Find where the given text appears and provide that cell's center as [x, y] coordinate. 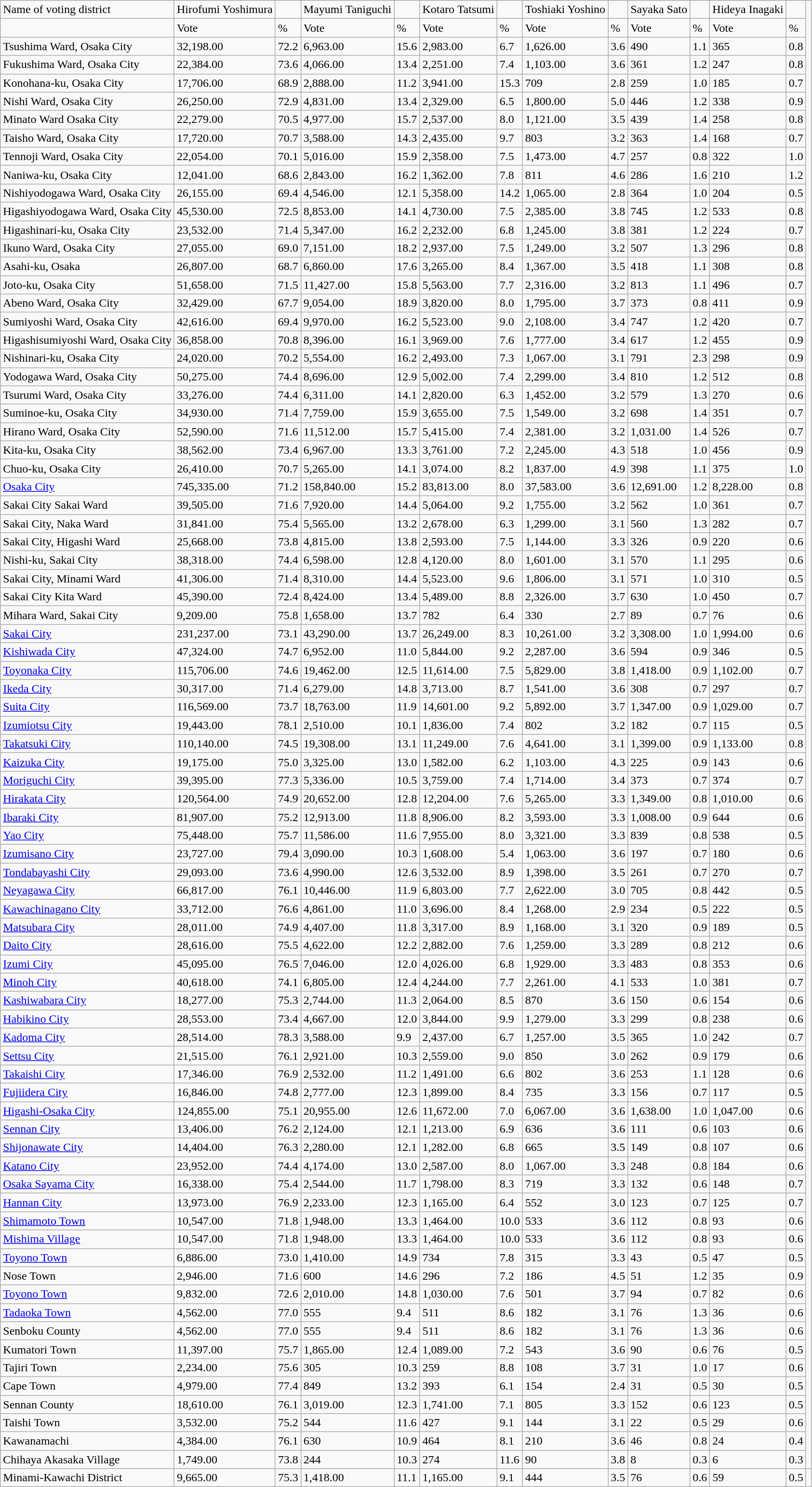
560 [659, 523]
3,321.00 [565, 836]
128 [748, 1074]
45,095.00 [225, 964]
17,706.00 [225, 83]
2,381.00 [565, 432]
39,505.00 [225, 505]
1,777.00 [565, 340]
1,213.00 [458, 1129]
75.5 [288, 946]
16.1 [407, 340]
2,882.00 [458, 946]
2,251.00 [458, 65]
22,054.00 [225, 156]
14,601.00 [458, 707]
1,806.00 [565, 579]
464 [458, 1441]
3,019.00 [347, 1405]
Neyagawa City [88, 891]
2,493.00 [458, 358]
2,280.00 [347, 1148]
305 [347, 1367]
1,608.00 [458, 854]
1,010.00 [748, 798]
6.2 [510, 762]
4,546.00 [347, 193]
5,892.00 [565, 707]
Joto-ku, Osaka City [88, 285]
4,622.00 [347, 946]
870 [565, 1000]
66,817.00 [225, 891]
705 [659, 891]
507 [659, 248]
72.9 [288, 101]
149 [659, 1148]
444 [565, 1478]
120,564.00 [225, 798]
5,064.00 [458, 505]
103 [748, 1129]
158,840.00 [347, 487]
4,730.00 [458, 211]
Kawachinagano City [88, 909]
490 [659, 46]
72.2 [288, 46]
7,759.00 [347, 413]
143 [748, 762]
1,798.00 [458, 1184]
1,168.00 [565, 927]
1,398.00 [565, 872]
9,832.00 [225, 1294]
1,102.00 [748, 670]
1,491.00 [458, 1074]
Higashi-Osaka City [88, 1110]
23,532.00 [225, 230]
2,329.00 [458, 101]
75,448.00 [225, 836]
72.5 [288, 211]
322 [748, 156]
1,541.00 [565, 689]
Sakai City, Minami Ward [88, 579]
94 [659, 1294]
734 [458, 1257]
17.6 [407, 267]
2,358.00 [458, 156]
12,691.00 [659, 487]
71.2 [288, 487]
483 [659, 964]
1,452.00 [565, 395]
6,311.00 [347, 395]
9.6 [510, 579]
Daito City [88, 946]
1,047.00 [748, 1110]
745,335.00 [225, 487]
6,067.00 [565, 1110]
7.0 [510, 1110]
3,759.00 [458, 780]
544 [347, 1423]
Sakai City, Naka Ward [88, 523]
297 [748, 689]
15.8 [407, 285]
17,720.00 [225, 138]
23,952.00 [225, 1166]
10,446.00 [347, 891]
1,347.00 [659, 707]
32,198.00 [225, 46]
257 [659, 156]
709 [565, 83]
234 [659, 909]
2,385.00 [565, 211]
665 [565, 1148]
579 [659, 395]
3,265.00 [458, 267]
51 [659, 1276]
74.5 [288, 743]
1,549.00 [565, 413]
132 [659, 1184]
1,008.00 [659, 817]
8.7 [510, 689]
Sayaka Sato [659, 10]
Kishiwada City [88, 652]
282 [748, 523]
35 [748, 1276]
9,665.00 [225, 1478]
13,973.00 [225, 1203]
39,395.00 [225, 780]
1,755.00 [565, 505]
125 [748, 1203]
11,512.00 [347, 432]
Izumisano City [88, 854]
1,410.00 [347, 1257]
1,795.00 [565, 303]
295 [748, 560]
353 [748, 964]
9,970.00 [347, 322]
2.7 [618, 615]
38,318.00 [225, 560]
1,063.00 [565, 854]
16,338.00 [225, 1184]
11.3 [407, 1000]
5,554.00 [347, 358]
3,713.00 [458, 689]
4,244.00 [458, 982]
1,836.00 [458, 725]
Higashinari-ku, Osaka City [88, 230]
9.7 [510, 138]
29,093.00 [225, 872]
1,259.00 [565, 946]
3,696.00 [458, 909]
148 [748, 1184]
4,120.00 [458, 560]
6,963.00 [347, 46]
13,406.00 [225, 1129]
2,559.00 [458, 1055]
3,820.00 [458, 303]
Chihaya Akasaka Village [88, 1460]
1,299.00 [565, 523]
45,530.00 [225, 211]
Yodogawa Ward, Osaka City [88, 377]
5,829.00 [565, 670]
179 [748, 1055]
Sennan County [88, 1405]
6.9 [510, 1129]
7.3 [510, 358]
2.9 [618, 909]
19,175.00 [225, 762]
14.3 [407, 138]
180 [748, 854]
2,587.00 [458, 1166]
10.9 [407, 1441]
803 [565, 138]
12,041.00 [225, 175]
518 [659, 450]
2,233.00 [347, 1203]
2,622.00 [565, 891]
Kumatori Town [88, 1349]
850 [565, 1055]
18,763.00 [347, 707]
2,261.00 [565, 982]
2,843.00 [347, 175]
Habikino City [88, 1019]
Mishima Village [88, 1239]
543 [565, 1349]
Tsurumi Ward, Osaka City [88, 395]
115,706.00 [225, 670]
Kawanamachi [88, 1441]
1,245.00 [565, 230]
76.6 [288, 909]
3,593.00 [565, 817]
47,324.00 [225, 652]
Nishi-ku, Sakai City [88, 560]
68.6 [288, 175]
Sakai City, Higashi Ward [88, 542]
11,586.00 [347, 836]
1,349.00 [659, 798]
2,744.00 [347, 1000]
375 [748, 468]
450 [748, 597]
1,994.00 [748, 634]
286 [659, 175]
Ibaraki City [88, 817]
12,913.00 [347, 817]
15.2 [407, 487]
12.2 [407, 946]
0.4 [796, 1441]
21,515.00 [225, 1055]
1,399.00 [659, 743]
71.5 [288, 285]
75.0 [288, 762]
1,929.00 [565, 964]
644 [748, 817]
Tsushima Ward, Osaka City [88, 46]
Shijonawate City [88, 1148]
244 [347, 1460]
2,921.00 [347, 1055]
6.5 [510, 101]
1,714.00 [565, 780]
6,860.00 [347, 267]
Hideya Inagaki [748, 10]
Osaka Sayama City [88, 1184]
Suminoe-ku, Osaka City [88, 413]
36,858.00 [225, 340]
1,865.00 [347, 1349]
78.3 [288, 1037]
Hirofumi Yoshimura [225, 10]
30 [748, 1386]
2,234.00 [225, 1367]
261 [659, 872]
393 [458, 1386]
76.3 [288, 1148]
320 [659, 927]
2,437.00 [458, 1037]
8.5 [510, 1000]
4,066.00 [347, 65]
18,277.00 [225, 1000]
73.0 [288, 1257]
20,652.00 [347, 798]
600 [347, 1276]
110,140.00 [225, 743]
571 [659, 579]
79.4 [288, 854]
2,287.00 [565, 652]
14.9 [407, 1257]
3,090.00 [347, 854]
10.5 [407, 780]
Ikuno Ward, Osaka City [88, 248]
258 [748, 120]
18.9 [407, 303]
40,618.00 [225, 982]
4,407.00 [347, 927]
23,727.00 [225, 854]
20,955.00 [347, 1110]
83,813.00 [458, 487]
Asahi-ku, Osaka [88, 267]
1,257.00 [565, 1037]
7,955.00 [458, 836]
4,026.00 [458, 964]
68.9 [288, 83]
Higashiyodogawa Ward, Osaka City [88, 211]
811 [565, 175]
197 [659, 854]
11.7 [407, 1184]
2,820.00 [458, 395]
12.5 [407, 670]
117 [748, 1092]
1,282.00 [458, 1148]
28,011.00 [225, 927]
2,983.00 [458, 46]
1,065.00 [565, 193]
156 [659, 1092]
Hirakata City [88, 798]
13.8 [407, 542]
3,325.00 [347, 762]
636 [565, 1129]
5,347.00 [347, 230]
Fujiidera City [88, 1092]
805 [565, 1405]
24 [748, 1441]
Abeno Ward, Osaka City [88, 303]
12,204.00 [458, 798]
526 [748, 432]
28,514.00 [225, 1037]
8,424.00 [347, 597]
298 [748, 358]
3,308.00 [659, 634]
1.6 [700, 175]
735 [565, 1092]
186 [565, 1276]
338 [748, 101]
19,308.00 [347, 743]
Tajiri Town [88, 1367]
51,658.00 [225, 285]
2,064.00 [458, 1000]
76.2 [288, 1129]
27,055.00 [225, 248]
Tennoji Ward, Osaka City [88, 156]
242 [748, 1037]
1,031.00 [659, 432]
299 [659, 1019]
5,016.00 [347, 156]
Nishinari-ku, Osaka City [88, 358]
4.6 [618, 175]
67.7 [288, 303]
43 [659, 1257]
6,952.00 [347, 652]
1,249.00 [565, 248]
496 [748, 285]
1,144.00 [565, 542]
18.2 [407, 248]
189 [748, 927]
Mihara Ward, Sakai City [88, 615]
5,563.00 [458, 285]
81,907.00 [225, 817]
4,861.00 [347, 909]
6,803.00 [458, 891]
17 [748, 1367]
2,124.00 [347, 1129]
2,510.00 [347, 725]
Tadaoka Town [88, 1312]
418 [659, 267]
1,029.00 [748, 707]
Konohana-ku, Osaka City [88, 83]
4,384.00 [225, 1441]
13.1 [407, 743]
3,969.00 [458, 340]
Fukushima Ward, Osaka City [88, 65]
185 [748, 83]
77.3 [288, 780]
326 [659, 542]
698 [659, 413]
411 [748, 303]
274 [458, 1460]
Sennan City [88, 1129]
77.4 [288, 1386]
12.9 [407, 377]
Takatsuki City [88, 743]
446 [659, 101]
Minami-Kawachi District [88, 1478]
59 [748, 1478]
420 [748, 322]
330 [565, 615]
253 [659, 1074]
152 [659, 1405]
813 [659, 285]
24,020.00 [225, 358]
4,979.00 [225, 1386]
3,761.00 [458, 450]
8,696.00 [347, 377]
76.5 [288, 964]
75.1 [288, 1110]
7.1 [510, 1405]
1,089.00 [458, 1349]
70.5 [288, 120]
6.1 [510, 1386]
5,358.00 [458, 193]
42,616.00 [225, 322]
Senboku County [88, 1331]
2.3 [700, 358]
29 [748, 1423]
45,390.00 [225, 597]
73.7 [288, 707]
144 [565, 1423]
Hannan City [88, 1203]
43,290.00 [347, 634]
107 [748, 1148]
427 [458, 1423]
Hirano Ward, Osaka City [88, 432]
6,279.00 [347, 689]
Sumiyoshi Ward, Osaka City [88, 322]
2,108.00 [565, 322]
1,741.00 [458, 1405]
5.0 [618, 101]
11,614.00 [458, 670]
7,920.00 [347, 505]
33,712.00 [225, 909]
8,310.00 [347, 579]
30,317.00 [225, 689]
Sakai City Kita Ward [88, 597]
74.8 [288, 1092]
Kita-ku, Osaka City [88, 450]
204 [748, 193]
22 [659, 1423]
11.1 [407, 1478]
747 [659, 322]
72.6 [288, 1294]
26,249.00 [458, 634]
248 [659, 1166]
810 [659, 377]
69.0 [288, 248]
Minoh City [88, 982]
10,261.00 [565, 634]
745 [659, 211]
14,404.00 [225, 1148]
4.9 [618, 468]
3,317.00 [458, 927]
14.2 [510, 193]
22,279.00 [225, 120]
34,930.00 [225, 413]
Chuo-ku, Osaka City [88, 468]
289 [659, 946]
5.4 [510, 854]
310 [748, 579]
2,435.00 [458, 138]
1,626.00 [565, 46]
4,667.00 [347, 1019]
15.3 [510, 83]
1,749.00 [225, 1460]
374 [748, 780]
220 [748, 542]
247 [748, 65]
2,544.00 [347, 1184]
38,562.00 [225, 450]
315 [565, 1257]
15.6 [407, 46]
6,886.00 [225, 1257]
Moriguchi City [88, 780]
19,443.00 [225, 725]
2,245.00 [565, 450]
5,565.00 [347, 523]
2,678.00 [458, 523]
Nose Town [88, 1276]
Yao City [88, 836]
791 [659, 358]
28,553.00 [225, 1019]
364 [659, 193]
8,228.00 [748, 487]
70.1 [288, 156]
89 [659, 615]
617 [659, 340]
2,777.00 [347, 1092]
8,396.00 [347, 340]
115 [748, 725]
Taisho Ward, Osaka City [88, 138]
8.1 [510, 1441]
570 [659, 560]
14.6 [407, 1276]
1,601.00 [565, 560]
6 [748, 1460]
Nishi Ward, Osaka City [88, 101]
73.1 [288, 634]
3,941.00 [458, 83]
4,815.00 [347, 542]
8 [659, 1460]
37,583.00 [565, 487]
5,002.00 [458, 377]
1,030.00 [458, 1294]
70.8 [288, 340]
Mayumi Taniguchi [347, 10]
4.1 [618, 982]
2,946.00 [225, 1276]
41,306.00 [225, 579]
Izumi City [88, 964]
28,616.00 [225, 946]
782 [458, 615]
839 [659, 836]
11,249.00 [458, 743]
75.6 [288, 1367]
538 [748, 836]
Nishiyodogawa Ward, Osaka City [88, 193]
719 [565, 1184]
1,362.00 [458, 175]
849 [347, 1386]
Kotaro Tatsumi [458, 10]
3,074.00 [458, 468]
Osaka City [88, 487]
1,658.00 [347, 615]
75.8 [288, 615]
Cape Town [88, 1386]
9,054.00 [347, 303]
Higashisumiyoshi Ward, Osaka City [88, 340]
33,276.00 [225, 395]
2,232.00 [458, 230]
Taishi Town [88, 1423]
68.7 [288, 267]
1,133.00 [748, 743]
Matsubara City [88, 927]
222 [748, 909]
5,415.00 [458, 432]
2,299.00 [565, 377]
Naniwa-ku, Osaka City [88, 175]
26,250.00 [225, 101]
Toshiaki Yoshino [565, 10]
3,844.00 [458, 1019]
2,326.00 [565, 597]
6.6 [510, 1074]
46 [659, 1441]
17,346.00 [225, 1074]
5,844.00 [458, 652]
124,855.00 [225, 1110]
4,831.00 [347, 101]
6,598.00 [347, 560]
212 [748, 946]
70.2 [288, 358]
168 [748, 138]
26,155.00 [225, 193]
8,853.00 [347, 211]
19,462.00 [347, 670]
1,473.00 [565, 156]
594 [659, 652]
47 [748, 1257]
4.7 [618, 156]
2,532.00 [347, 1074]
4,174.00 [347, 1166]
Izumiotsu City [88, 725]
11,672.00 [458, 1110]
1,582.00 [458, 762]
2,888.00 [347, 83]
74.6 [288, 670]
4,977.00 [347, 120]
Sakai City Sakai Ward [88, 505]
Settsu City [88, 1055]
25,668.00 [225, 542]
562 [659, 505]
4,641.00 [565, 743]
2,937.00 [458, 248]
7,046.00 [347, 964]
11,427.00 [347, 285]
9,209.00 [225, 615]
78.1 [288, 725]
1,268.00 [565, 909]
231,237.00 [225, 634]
184 [748, 1166]
74.1 [288, 982]
74.7 [288, 652]
398 [659, 468]
1,837.00 [565, 468]
351 [748, 413]
238 [748, 1019]
552 [565, 1203]
116,569.00 [225, 707]
2.4 [618, 1386]
346 [748, 652]
Katano City [88, 1166]
32,429.00 [225, 303]
72.4 [288, 597]
1,899.00 [458, 1092]
225 [659, 762]
22,384.00 [225, 65]
1,638.00 [659, 1110]
Kadoma City [88, 1037]
Tondabayashi City [88, 872]
150 [659, 1000]
1,279.00 [565, 1019]
Name of voting district [88, 10]
82 [748, 1294]
501 [565, 1294]
3,655.00 [458, 413]
224 [748, 230]
Suita City [88, 707]
26,807.00 [225, 267]
6,967.00 [347, 450]
Minato Ward Osaka City [88, 120]
363 [659, 138]
512 [748, 377]
5,336.00 [347, 780]
439 [659, 120]
10.1 [407, 725]
1,800.00 [565, 101]
Kaizuka City [88, 762]
111 [659, 1129]
Takaishi City [88, 1074]
262 [659, 1055]
1,121.00 [565, 120]
4,990.00 [347, 872]
108 [565, 1367]
4.5 [618, 1276]
455 [748, 340]
52,590.00 [225, 432]
Toyonaka City [88, 670]
6,805.00 [347, 982]
Kashiwabara City [88, 1000]
16,846.00 [225, 1092]
5,489.00 [458, 597]
456 [748, 450]
7,151.00 [347, 248]
26,410.00 [225, 468]
2,593.00 [458, 542]
Shimamoto Town [88, 1221]
18,610.00 [225, 1405]
Sakai City [88, 634]
1,367.00 [565, 267]
11,397.00 [225, 1349]
442 [748, 891]
2,316.00 [565, 285]
50,275.00 [225, 377]
2,537.00 [458, 120]
2,010.00 [347, 1294]
31,841.00 [225, 523]
8,906.00 [458, 817]
Ikeda City [88, 689]
